Identify which cell holds the provided text, then report its (x, y) central coordinate. 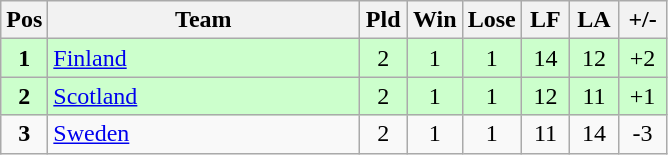
+/- (642, 20)
LF (546, 20)
Pos (24, 20)
3 (24, 134)
Finland (204, 58)
Team (204, 20)
+1 (642, 96)
Sweden (204, 134)
Scotland (204, 96)
+2 (642, 58)
-3 (642, 134)
Win (434, 20)
Pld (384, 20)
Lose (492, 20)
LA (594, 20)
